Locate the cell with the specified text and output its (X, Y) center coordinate. 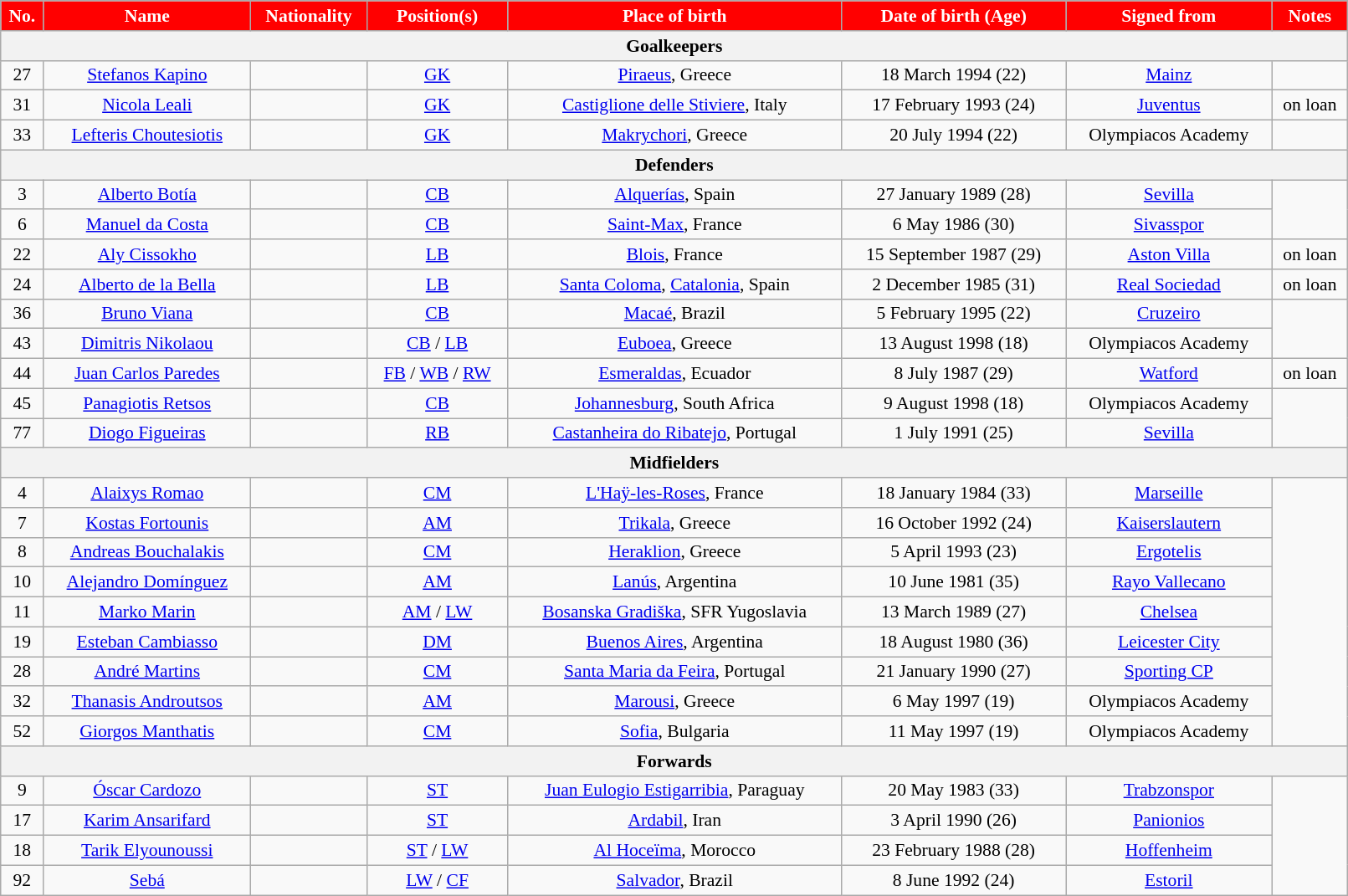
9 August 1998 (18) (954, 403)
20 May 1983 (33) (954, 791)
15 September 1987 (29) (954, 254)
Marko Marin (147, 612)
Salvador, Brazil (674, 880)
27 (22, 75)
Juan Carlos Paredes (147, 374)
Marousi, Greece (674, 702)
36 (22, 314)
17 February 1993 (24) (954, 105)
Position(s) (437, 16)
Santa Maria da Feira, Portugal (674, 672)
Trabzonspor (1169, 791)
77 (22, 433)
Ardabil, Iran (674, 821)
Al Hoceïma, Morocco (674, 851)
Buenos Aires, Argentina (674, 642)
Watford (1169, 374)
8 July 1987 (29) (954, 374)
Trikala, Greece (674, 523)
52 (22, 731)
9 (22, 791)
1 July 1991 (25) (954, 433)
18 August 1980 (36) (954, 642)
Heraklion, Greece (674, 552)
ST / LW (437, 851)
18 March 1994 (22) (954, 75)
Sivasspor (1169, 225)
3 (22, 195)
Defenders (674, 165)
7 (22, 523)
Marseille (1169, 493)
22 (22, 254)
18 (22, 851)
Rayo Vallecano (1169, 582)
2 December 1985 (31) (954, 284)
Kaiserslautern (1169, 523)
Juventus (1169, 105)
6 (22, 225)
Sebá (147, 880)
Johannesburg, South Africa (674, 403)
Notes (1310, 16)
Aston Villa (1169, 254)
L'Haÿ-les-Roses, France (674, 493)
CB / LB (437, 344)
Euboea, Greece (674, 344)
Place of birth (674, 16)
92 (22, 880)
AM / LW (437, 612)
Lanús, Argentina (674, 582)
Blois, France (674, 254)
Thanasis Androutsos (147, 702)
Aly Cissokho (147, 254)
Sofia, Bulgaria (674, 731)
Diogo Figueiras (147, 433)
13 March 1989 (27) (954, 612)
Real Sociedad (1169, 284)
20 July 1994 (22) (954, 136)
Alberto Botía (147, 195)
Santa Coloma, Catalonia, Spain (674, 284)
Date of birth (Age) (954, 16)
Goalkeepers (674, 46)
10 June 1981 (35) (954, 582)
Panionios (1169, 821)
8 June 1992 (24) (954, 880)
24 (22, 284)
43 (22, 344)
Giorgos Manthatis (147, 731)
Lefteris Choutesiotis (147, 136)
Saint-Max, France (674, 225)
Tarik Elyounoussi (147, 851)
32 (22, 702)
Sporting CP (1169, 672)
Kostas Fortounis (147, 523)
11 (22, 612)
Makrychori, Greece (674, 136)
Óscar Cardozo (147, 791)
Ergotelis (1169, 552)
4 (22, 493)
LW / CF (437, 880)
Juan Eulogio Estigarribia, Paraguay (674, 791)
RB (437, 433)
10 (22, 582)
Piraeus, Greece (674, 75)
Dimitris Nikolaou (147, 344)
18 January 1984 (33) (954, 493)
Castiglione delle Stiviere, Italy (674, 105)
Bosanska Gradiška, SFR Yugoslavia (674, 612)
Alaixys Romao (147, 493)
Chelsea (1169, 612)
Hoffenheim (1169, 851)
Panagiotis Retsos (147, 403)
44 (22, 374)
8 (22, 552)
3 April 1990 (26) (954, 821)
27 January 1989 (28) (954, 195)
Signed from (1169, 16)
6 May 1986 (30) (954, 225)
17 (22, 821)
6 May 1997 (19) (954, 702)
Bruno Viana (147, 314)
Nationality (309, 16)
23 February 1988 (28) (954, 851)
28 (22, 672)
Alberto de la Bella (147, 284)
Name (147, 16)
Esteban Cambiasso (147, 642)
Esmeraldas, Ecuador (674, 374)
13 August 1998 (18) (954, 344)
Forwards (674, 761)
Leicester City (1169, 642)
Nicola Leali (147, 105)
Cruzeiro (1169, 314)
Mainz (1169, 75)
Andreas Bouchalakis (147, 552)
André Martins (147, 672)
5 April 1993 (23) (954, 552)
45 (22, 403)
21 January 1990 (27) (954, 672)
5 February 1995 (22) (954, 314)
FB / WB / RW (437, 374)
19 (22, 642)
DM (437, 642)
11 May 1997 (19) (954, 731)
No. (22, 16)
Midfielders (674, 463)
Manuel da Costa (147, 225)
Stefanos Kapino (147, 75)
Alejandro Domínguez (147, 582)
33 (22, 136)
Macaé, Brazil (674, 314)
Karim Ansarifard (147, 821)
Castanheira do Ribatejo, Portugal (674, 433)
Alquerías, Spain (674, 195)
16 October 1992 (24) (954, 523)
31 (22, 105)
Estoril (1169, 880)
